Detect which cell encompasses the target text, then output its [X, Y] center coordinate. 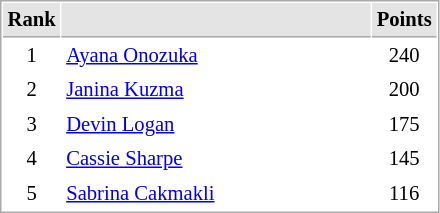
1 [32, 56]
3 [32, 124]
145 [404, 158]
Points [404, 20]
175 [404, 124]
200 [404, 90]
Sabrina Cakmakli [216, 194]
Cassie Sharpe [216, 158]
4 [32, 158]
240 [404, 56]
116 [404, 194]
Devin Logan [216, 124]
Janina Kuzma [216, 90]
5 [32, 194]
2 [32, 90]
Rank [32, 20]
Ayana Onozuka [216, 56]
